Identify which cell holds the provided text, then report its [x, y] central coordinate. 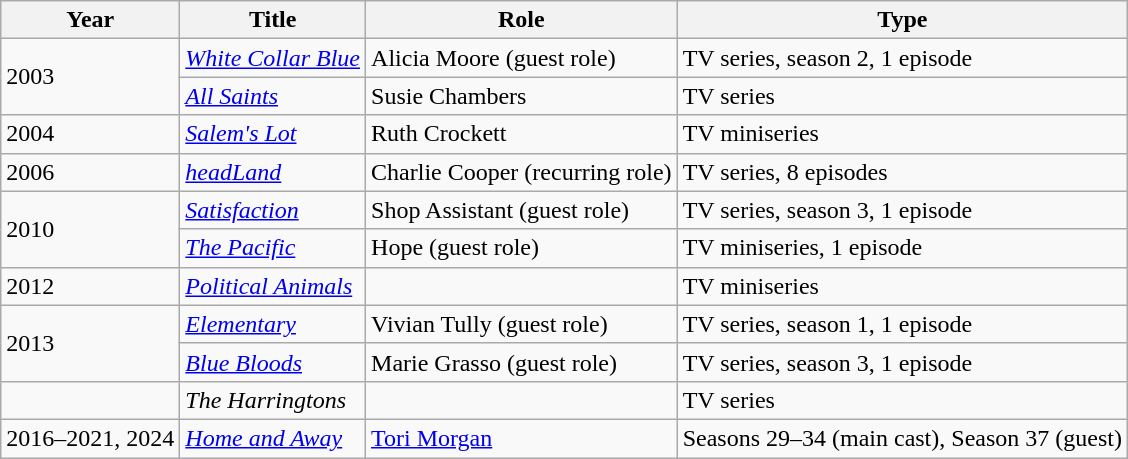
The Pacific [273, 248]
All Saints [273, 96]
Satisfaction [273, 210]
Role [522, 20]
Salem's Lot [273, 134]
Susie Chambers [522, 96]
Tori Morgan [522, 438]
2006 [90, 172]
2010 [90, 229]
Elementary [273, 324]
White Collar Blue [273, 58]
Home and Away [273, 438]
Hope (guest role) [522, 248]
Title [273, 20]
Seasons 29–34 (main cast), Season 37 (guest) [902, 438]
Ruth Crockett [522, 134]
2013 [90, 343]
Blue Bloods [273, 362]
Shop Assistant (guest role) [522, 210]
2016–2021, 2024 [90, 438]
TV series, season 2, 1 episode [902, 58]
Vivian Tully (guest role) [522, 324]
Alicia Moore (guest role) [522, 58]
2003 [90, 77]
2012 [90, 286]
Marie Grasso (guest role) [522, 362]
TV series, 8 episodes [902, 172]
TV series, season 1, 1 episode [902, 324]
Year [90, 20]
TV miniseries, 1 episode [902, 248]
Charlie Cooper (recurring role) [522, 172]
Political Animals [273, 286]
Type [902, 20]
The Harringtons [273, 400]
headLand [273, 172]
2004 [90, 134]
